Search for the cell housing the specified text and yield its [X, Y] center coordinate. 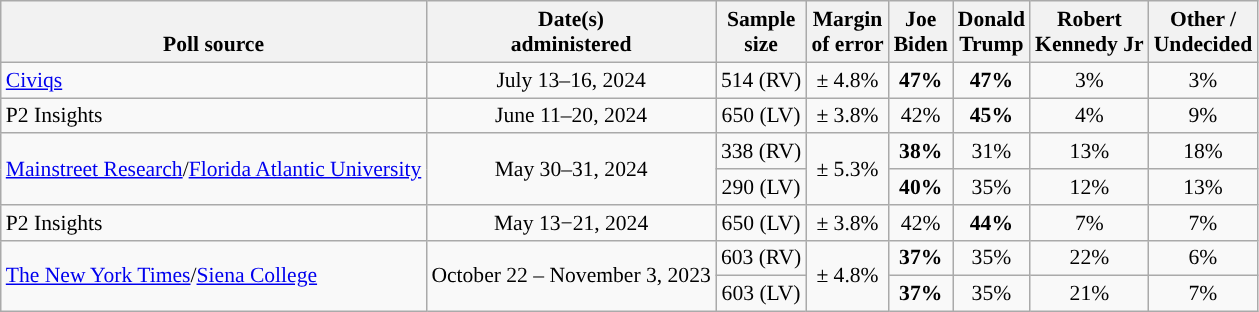
JoeBiden [921, 32]
4% [1090, 116]
9% [1203, 116]
6% [1203, 258]
DonaldTrump [992, 32]
22% [1090, 258]
Mainstreet Research/Florida Atlantic University [214, 170]
603 (RV) [762, 258]
Other /Undecided [1203, 32]
Civiqs [214, 80]
October 22 – November 3, 2023 [571, 276]
12% [1090, 187]
45% [992, 116]
May 13−21, 2024 [571, 223]
RobertKennedy Jr [1090, 32]
Poll source [214, 32]
44% [992, 223]
290 (LV) [762, 187]
40% [921, 187]
21% [1090, 294]
May 30–31, 2024 [571, 170]
18% [1203, 152]
Date(s)administered [571, 32]
603 (LV) [762, 294]
38% [921, 152]
514 (RV) [762, 80]
± 5.3% [847, 170]
July 13–16, 2024 [571, 80]
Samplesize [762, 32]
31% [992, 152]
June 11–20, 2024 [571, 116]
338 (RV) [762, 152]
Marginof error [847, 32]
The New York Times/Siena College [214, 276]
